From the cell containing the given text, extract its center point as [x, y] coordinate. 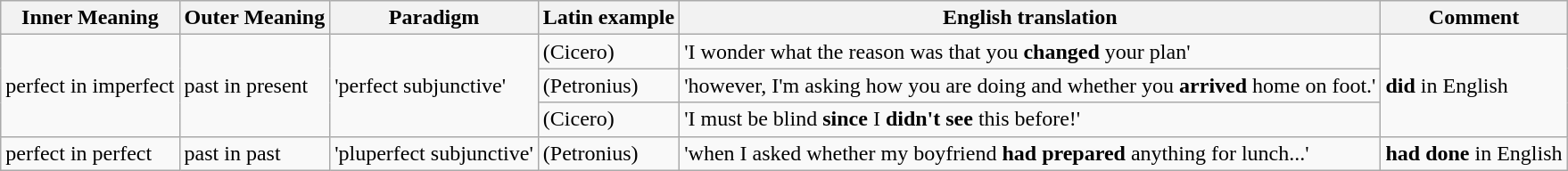
had done in English [1473, 153]
'however, I'm asking how you are doing and whether you arrived home on foot.' [1030, 85]
'perfect subjunctive' [434, 85]
'when I asked whether my boyfriend had prepared anything for lunch...' [1030, 153]
perfect in perfect [90, 153]
Comment [1473, 18]
perfect in imperfect [90, 85]
Inner Meaning [90, 18]
'I wonder what the reason was that you changed your plan' [1030, 52]
English translation [1030, 18]
did in English [1473, 85]
past in present [255, 85]
'pluperfect subjunctive' [434, 153]
Outer Meaning [255, 18]
Paradigm [434, 18]
Latin example [608, 18]
past in past [255, 153]
'I must be blind since I didn't see this before!' [1030, 119]
